Return (x, y) of the center of cell containing provided text 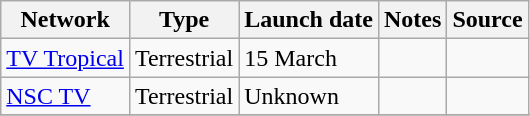
NSC TV (66, 96)
TV Tropical (66, 58)
Source (488, 20)
Launch date (309, 20)
Type (184, 20)
Network (66, 20)
Notes (412, 20)
Unknown (309, 96)
15 March (309, 58)
